Return [x, y] of the center of cell containing provided text 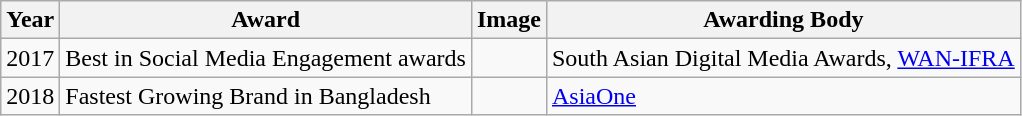
2017 [30, 58]
Awarding Body [783, 20]
South Asian Digital Media Awards, WAN-IFRA [783, 58]
Fastest Growing Brand in Bangladesh [266, 96]
Image [508, 20]
2018 [30, 96]
Year [30, 20]
Award [266, 20]
AsiaOne [783, 96]
Best in Social Media Engagement awards [266, 58]
